From the cell containing the given text, extract its center point as (X, Y) coordinate. 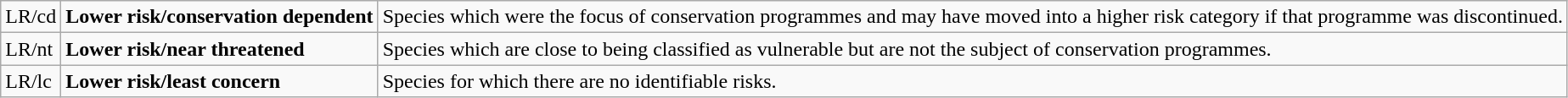
LR/cd (31, 17)
Lower risk/conservation dependent (219, 17)
Lower risk/least concern (219, 81)
Lower risk/near threatened (219, 49)
Species which were the focus of conservation programmes and may have moved into a higher risk category if that programme was discontinued. (973, 17)
Species which are close to being classified as vulnerable but are not the subject of conservation programmes. (973, 49)
LR/lc (31, 81)
Species for which there are no identifiable risks. (973, 81)
LR/nt (31, 49)
